Scan for the cell matching the given text and deliver its [X, Y] coordinate at center. 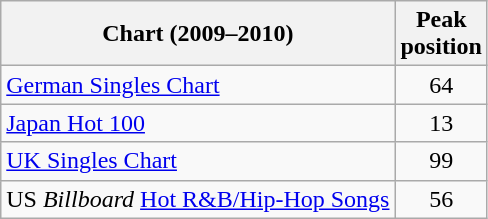
Peakposition [441, 34]
Japan Hot 100 [198, 123]
56 [441, 199]
13 [441, 123]
US Billboard Hot R&B/Hip-Hop Songs [198, 199]
99 [441, 161]
Chart (2009–2010) [198, 34]
German Singles Chart [198, 85]
64 [441, 85]
UK Singles Chart [198, 161]
